Capture the cell that displays the provided text and extract its (x, y) central coordinate. 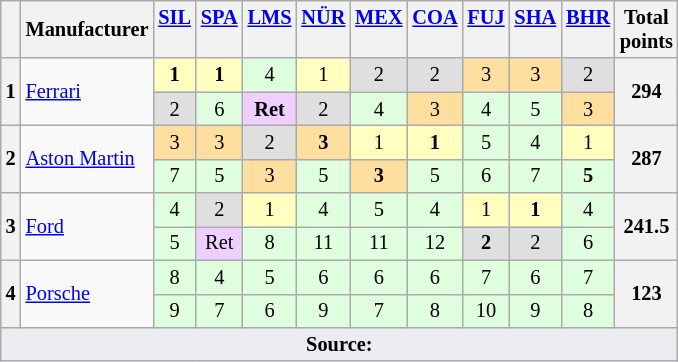
Ferrari (88, 92)
123 (646, 294)
NÜR (323, 29)
Totalpoints (646, 29)
Manufacturer (88, 29)
BHR (588, 29)
Source: (340, 344)
10 (486, 311)
MEX (378, 29)
SHA (536, 29)
Ford (88, 226)
Porsche (88, 294)
Aston Martin (88, 158)
COA (434, 29)
294 (646, 92)
12 (434, 243)
SIL (174, 29)
287 (646, 158)
FUJ (486, 29)
241.5 (646, 226)
LMS (270, 29)
SPA (220, 29)
